Provide the [x, y] coordinate of the cell's center where the given text is located.  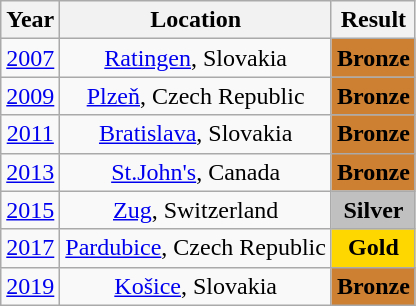
Ratingen, Slovakia [196, 58]
Zug, Switzerland [196, 210]
Year [30, 20]
2011 [30, 134]
Bratislava, Slovakia [196, 134]
2015 [30, 210]
Košice, Slovakia [196, 286]
2017 [30, 248]
Result [373, 20]
Pardubice, Czech Republic [196, 248]
St.John's, Canada [196, 172]
2013 [30, 172]
2009 [30, 96]
2007 [30, 58]
Plzeň, Czech Republic [196, 96]
Silver [373, 210]
Gold [373, 248]
2019 [30, 286]
Location [196, 20]
